Search for the cell housing the specified text and yield its [X, Y] center coordinate. 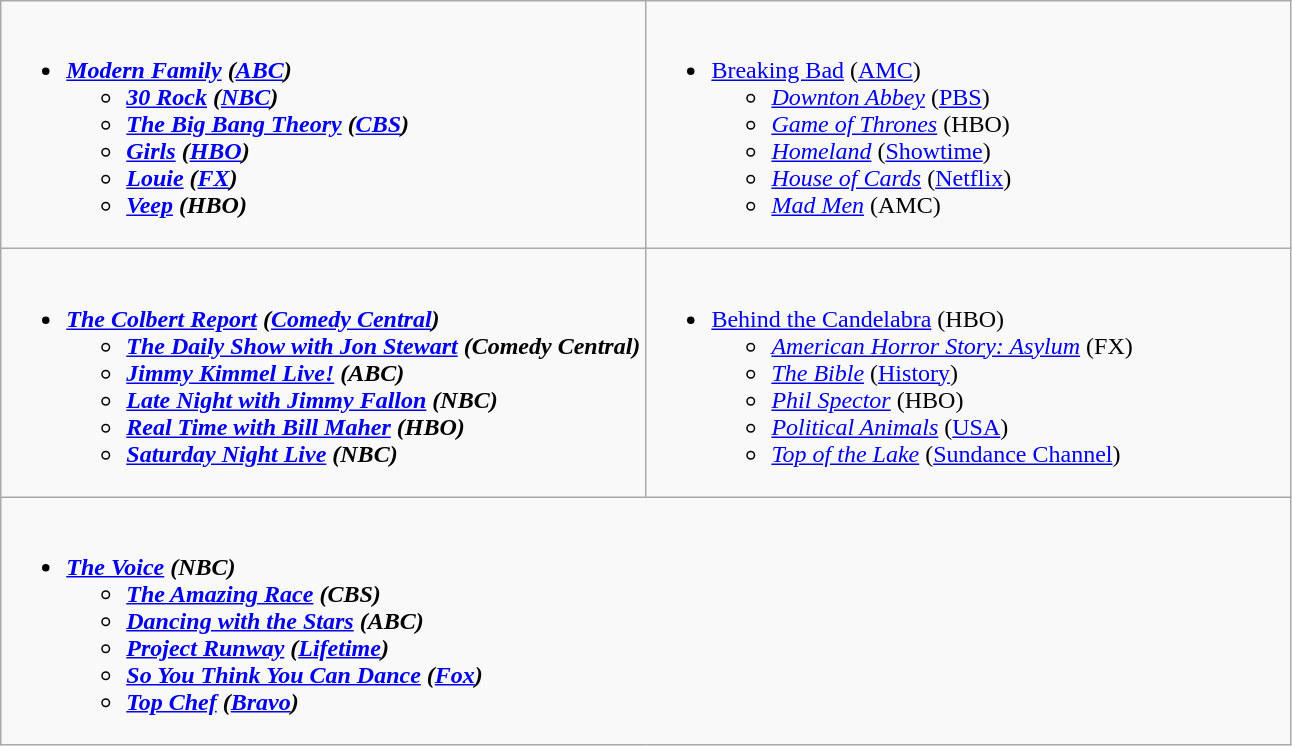
Modern Family (ABC)30 Rock (NBC)The Big Bang Theory (CBS)Girls (HBO)Louie (FX)Veep (HBO) [324, 125]
The Voice (NBC)The Amazing Race (CBS)Dancing with the Stars (ABC)Project Runway (Lifetime)So You Think You Can Dance (Fox)Top Chef (Bravo) [646, 621]
Breaking Bad (AMC)Downton Abbey (PBS)Game of Thrones (HBO)Homeland (Showtime)House of Cards (Netflix)Mad Men (AMC) [968, 125]
